Identify which cell holds the provided text, then report its [x, y] central coordinate. 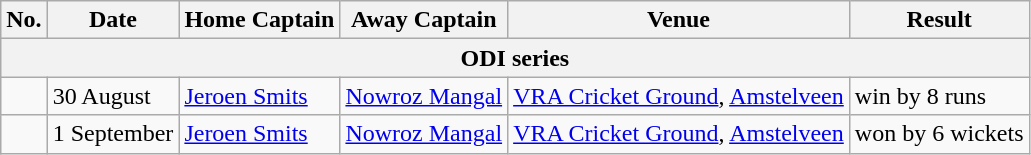
Home Captain [260, 20]
Away Captain [424, 20]
Venue [679, 20]
Result [939, 20]
30 August [113, 96]
won by 6 wickets [939, 134]
No. [24, 20]
1 September [113, 134]
win by 8 runs [939, 96]
ODI series [515, 58]
Date [113, 20]
